Pinpoint the cell where the given text exists, returning its [x, y] midpoint coordinate. 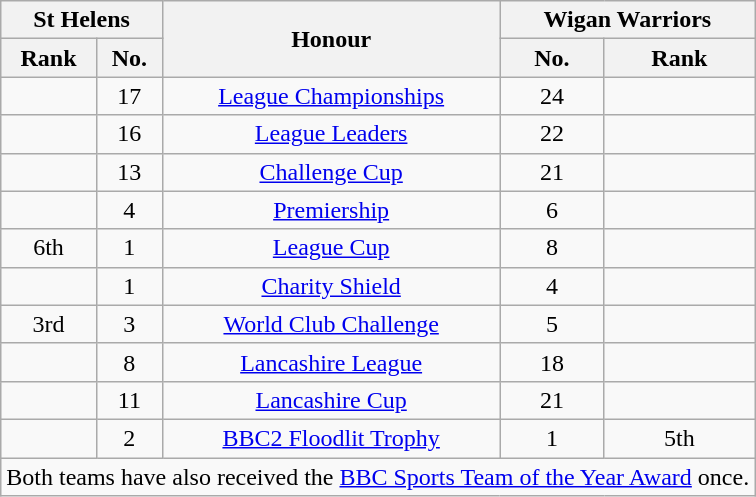
Lancashire League [331, 362]
5th [680, 438]
Lancashire Cup [331, 400]
League Leaders [331, 134]
World Club Challenge [331, 324]
24 [552, 96]
League Championships [331, 96]
22 [552, 134]
6th [49, 248]
5 [552, 324]
League Cup [331, 248]
11 [129, 400]
Honour [331, 39]
BBC2 Floodlit Trophy [331, 438]
Challenge Cup [331, 172]
2 [129, 438]
Premiership [331, 210]
Both teams have also received the BBC Sports Team of the Year Award once. [378, 477]
St Helens [82, 20]
13 [129, 172]
17 [129, 96]
Wigan Warriors [628, 20]
Charity Shield [331, 286]
3 [129, 324]
3rd [49, 324]
18 [552, 362]
16 [129, 134]
6 [552, 210]
